Detect which cell encompasses the target text, then output its (x, y) center coordinate. 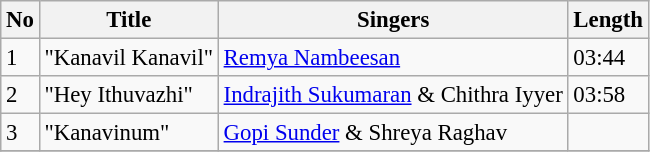
03:58 (608, 95)
Indrajith Sukumaran & Chithra Iyyer (393, 95)
"Kanavil Kanavil" (128, 58)
2 (20, 95)
3 (20, 133)
Gopi Sunder & Shreya Raghav (393, 133)
Singers (393, 20)
Remya Nambeesan (393, 58)
03:44 (608, 58)
Length (608, 20)
Title (128, 20)
1 (20, 58)
No (20, 20)
"Kanavinum" (128, 133)
"Hey Ithuvazhi" (128, 95)
